Identify which cell holds the provided text, then report its (X, Y) central coordinate. 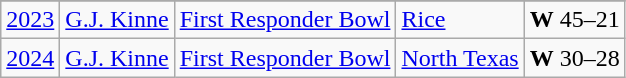
Rice (460, 20)
2023 (30, 20)
W 45–21 (574, 20)
North Texas (460, 58)
2024 (30, 58)
W 30–28 (574, 58)
